Search for the cell housing the specified text and yield its (X, Y) center coordinate. 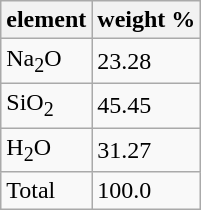
31.27 (146, 150)
Na2O (46, 61)
23.28 (146, 61)
element (46, 20)
Total (46, 191)
weight % (146, 20)
100.0 (146, 191)
45.45 (146, 105)
SiO2 (46, 105)
H2O (46, 150)
